Find where the given text appears and provide that cell's center as (x, y) coordinate. 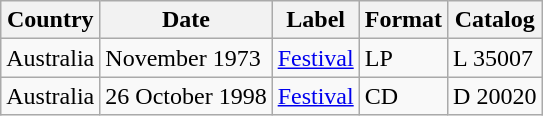
26 October 1998 (186, 96)
L 35007 (495, 58)
Catalog (495, 20)
CD (403, 96)
Format (403, 20)
Label (316, 20)
LP (403, 58)
Country (50, 20)
D 20020 (495, 96)
Date (186, 20)
November 1973 (186, 58)
